Pinpoint the cell where the given text exists, returning its [X, Y] midpoint coordinate. 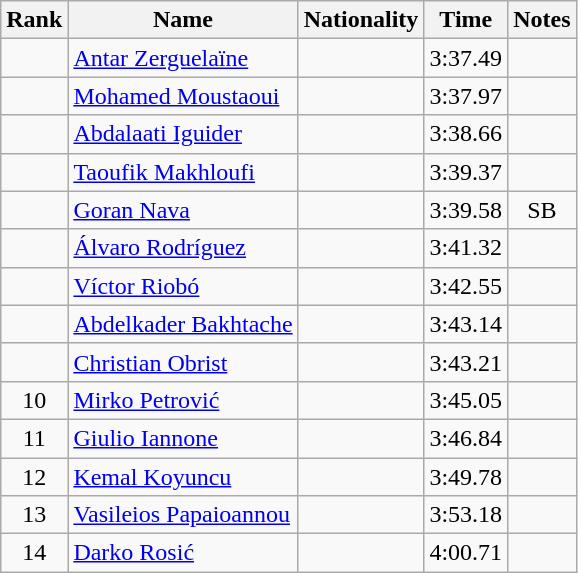
3:37.49 [466, 58]
3:46.84 [466, 438]
13 [34, 515]
Vasileios Papaioannou [183, 515]
3:45.05 [466, 400]
Darko Rosić [183, 553]
Nationality [361, 20]
Víctor Riobó [183, 286]
Name [183, 20]
3:41.32 [466, 248]
Rank [34, 20]
Mohamed Moustaoui [183, 96]
14 [34, 553]
12 [34, 477]
3:39.58 [466, 210]
3:38.66 [466, 134]
Giulio Iannone [183, 438]
Notes [542, 20]
Abdalaati Iguider [183, 134]
3:43.14 [466, 324]
11 [34, 438]
3:42.55 [466, 286]
SB [542, 210]
3:37.97 [466, 96]
Taoufik Makhloufi [183, 172]
Christian Obrist [183, 362]
Abdelkader Bakhtache [183, 324]
Antar Zerguelaïne [183, 58]
3:39.37 [466, 172]
10 [34, 400]
3:43.21 [466, 362]
Mirko Petrović [183, 400]
Goran Nava [183, 210]
3:53.18 [466, 515]
Time [466, 20]
Álvaro Rodríguez [183, 248]
4:00.71 [466, 553]
Kemal Koyuncu [183, 477]
3:49.78 [466, 477]
